Capture the cell that displays the provided text and extract its [x, y] central coordinate. 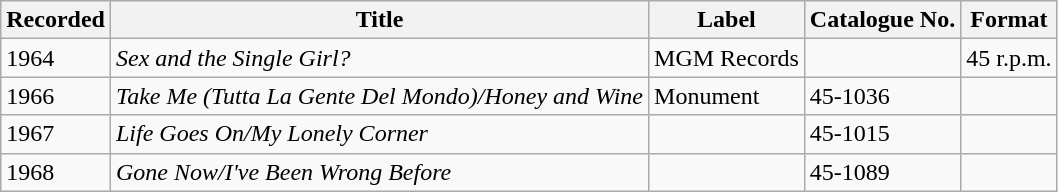
1967 [56, 134]
Title [379, 20]
45-1089 [882, 172]
Life Goes On/My Lonely Corner [379, 134]
1964 [56, 58]
MGM Records [727, 58]
Take Me (Tutta La Gente Del Mondo)/Honey and Wine [379, 96]
Sex and the Single Girl? [379, 58]
Recorded [56, 20]
Label [727, 20]
45-1015 [882, 134]
Monument [727, 96]
1966 [56, 96]
Format [1009, 20]
Gone Now/I've Been Wrong Before [379, 172]
45-1036 [882, 96]
45 r.p.m. [1009, 58]
1968 [56, 172]
Catalogue No. [882, 20]
